Scan for the cell matching the given text and deliver its (x, y) coordinate at center. 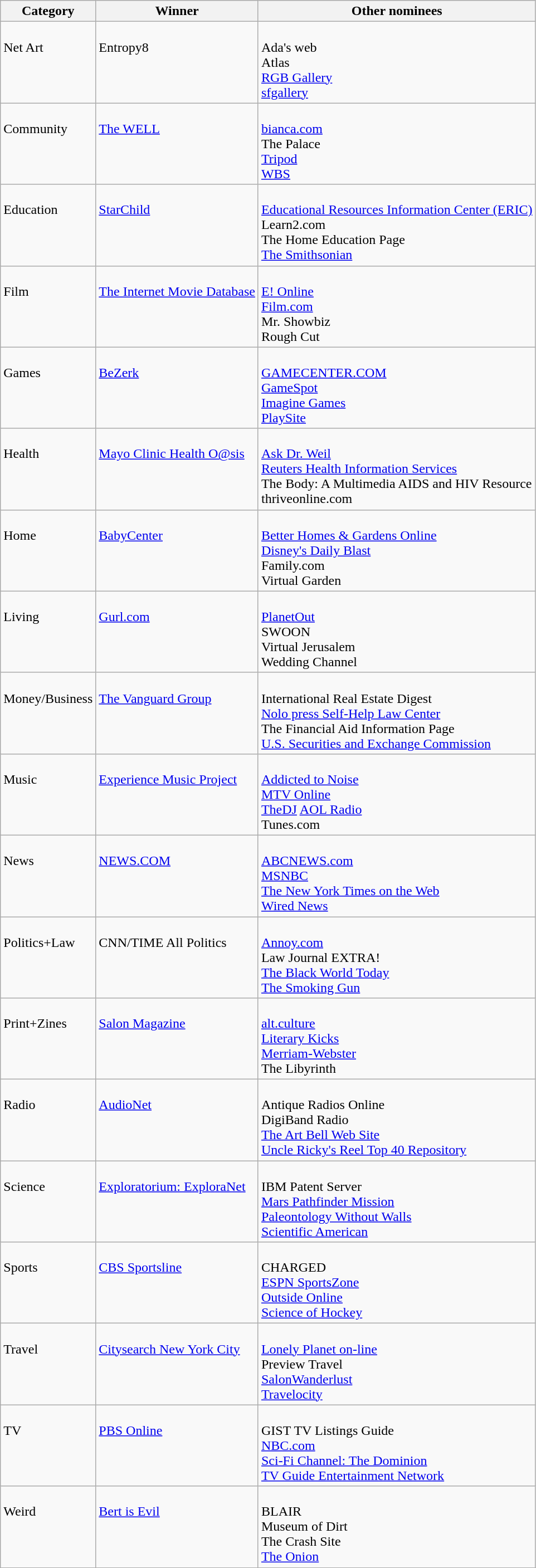
Education (48, 225)
Exploratorium: ExploraNet (177, 1201)
Lonely Planet on-line Preview Travel SalonWanderlust Travelocity (397, 1364)
News (48, 876)
CHARGED ESPN SportsZone Outside Online Science of Hockey (397, 1283)
Entropy8 (177, 62)
Living (48, 632)
Travel (48, 1364)
Community (48, 144)
ABCNEWS.com MSNBC The New York Times on the Web Wired News (397, 876)
TV (48, 1445)
PlanetOut SWOON Virtual Jerusalem Wedding Channel (397, 632)
The WELL (177, 144)
CBS Sportsline (177, 1283)
Politics+Law (48, 958)
Citysearch New York City (177, 1364)
Salon Magazine (177, 1039)
Radio (48, 1120)
bianca.com The Palace Tripod WBS (397, 144)
Film (48, 306)
alt.culture Literary Kicks Merriam-Webster The Libyrinth (397, 1039)
Category (48, 11)
Annoy.com Law Journal EXTRA! The Black World Today The Smoking Gun (397, 958)
Gurl.com (177, 632)
AudioNet (177, 1120)
NEWS.COM (177, 876)
Better Homes & Gardens Online Disney's Daily Blast Family.com Virtual Garden (397, 550)
Weird (48, 1527)
Net Art (48, 62)
BeZerk (177, 388)
Print+Zines (48, 1039)
Science (48, 1201)
Other nominees (397, 11)
International Real Estate Digest Nolo press Self-Help Law Center The Financial Aid Information Page U.S. Securities and Exchange Commission (397, 713)
Educational Resources Information Center (ERIC) Learn2.com The Home Education Page The Smithsonian (397, 225)
Ada's web Atlas RGB Gallery sfgallery (397, 62)
Music (48, 794)
Winner (177, 11)
GIST TV Listings Guide NBC.com Sci-Fi Channel: The Dominion TV Guide Entertainment Network (397, 1445)
Health (48, 469)
Ask Dr. Weil Reuters Health Information Services The Body: A Multimedia AIDS and HIV Resource thriveonline.com (397, 469)
Mayo Clinic Health O@sis (177, 469)
Experience Music Project (177, 794)
Addicted to Noise MTV Online TheDJ AOL Radio Tunes.com (397, 794)
The Internet Movie Database (177, 306)
Games (48, 388)
StarChild (177, 225)
Bert is Evil (177, 1527)
GAMECENTER.COM GameSpot Imagine Games PlaySite (397, 388)
Money/Business (48, 713)
PBS Online (177, 1445)
Sports (48, 1283)
IBM Patent Server Mars Pathfinder Mission Paleontology Without Walls Scientific American (397, 1201)
E! Online Film.com Mr. Showbiz Rough Cut (397, 306)
Home (48, 550)
BabyCenter (177, 550)
BLAIR Museum of Dirt The Crash Site The Onion (397, 1527)
CNN/TIME All Politics (177, 958)
The Vanguard Group (177, 713)
Antique Radios Online DigiBand Radio The Art Bell Web Site Uncle Ricky's Reel Top 40 Repository (397, 1120)
